Search for the cell housing the specified text and yield its (x, y) center coordinate. 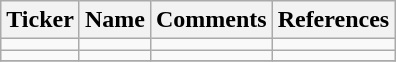
Name (114, 20)
References (334, 20)
Comments (211, 20)
Ticker (40, 20)
